Return the (x, y) coordinate for the center point of the cell that contains the specified text.  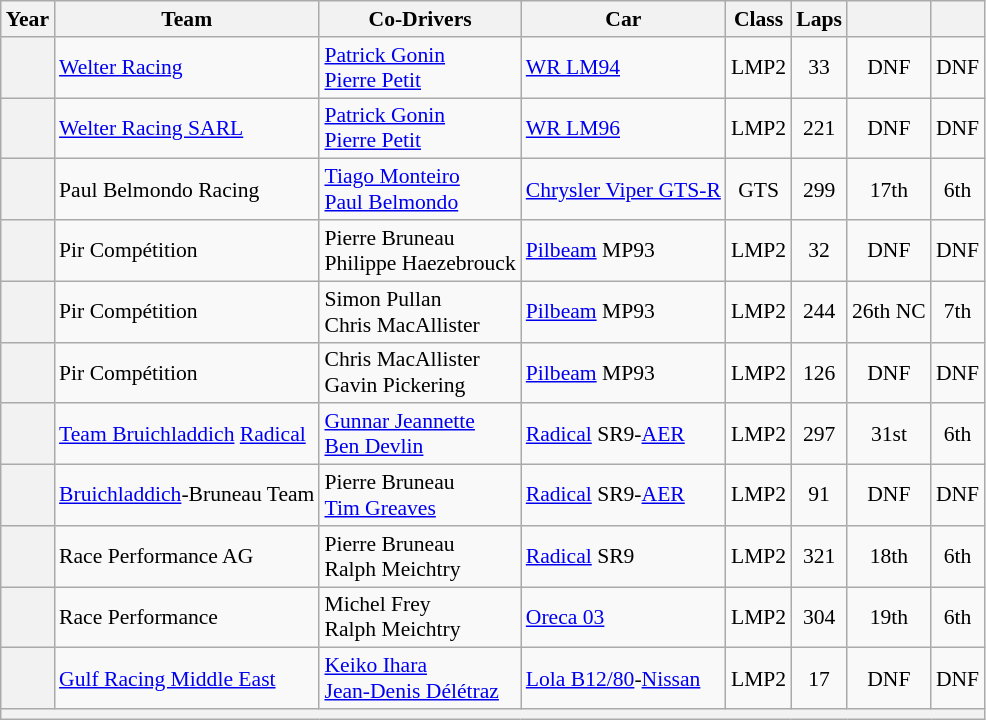
Radical SR9 (624, 556)
Laps (819, 19)
Simon Pullan Chris MacAllister (420, 312)
299 (819, 190)
33 (819, 68)
304 (819, 618)
Chrysler Viper GTS-R (624, 190)
221 (819, 128)
Year (28, 19)
244 (819, 312)
31st (889, 434)
26th NC (889, 312)
297 (819, 434)
17th (889, 190)
Gulf Racing Middle East (186, 678)
126 (819, 372)
19th (889, 618)
Car (624, 19)
Pierre Bruneau Philippe Haezebrouck (420, 250)
WR LM96 (624, 128)
WR LM94 (624, 68)
32 (819, 250)
Pierre Bruneau Tim Greaves (420, 496)
GTS (758, 190)
Class (758, 19)
Pierre Bruneau Ralph Meichtry (420, 556)
Welter Racing SARL (186, 128)
Lola B12/80-Nissan (624, 678)
Race Performance (186, 618)
Oreca 03 (624, 618)
Bruichladdich-Bruneau Team (186, 496)
Chris MacAllister Gavin Pickering (420, 372)
Team Bruichladdich Radical (186, 434)
Tiago Monteiro Paul Belmondo (420, 190)
17 (819, 678)
Paul Belmondo Racing (186, 190)
Team (186, 19)
Co-Drivers (420, 19)
Keiko Ihara Jean-Denis Délétraz (420, 678)
Michel Frey Ralph Meichtry (420, 618)
Race Performance AG (186, 556)
18th (889, 556)
321 (819, 556)
Welter Racing (186, 68)
91 (819, 496)
7th (958, 312)
Gunnar Jeannette Ben Devlin (420, 434)
